For the text-containing cell, return its midpoint in (X, Y) coordinate format. 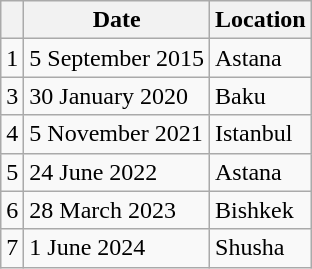
5 November 2021 (117, 134)
Bishkek (261, 210)
5 (12, 172)
1 (12, 58)
Date (117, 20)
7 (12, 248)
4 (12, 134)
Shusha (261, 248)
5 September 2015 (117, 58)
Location (261, 20)
3 (12, 96)
30 January 2020 (117, 96)
6 (12, 210)
Istanbul (261, 134)
1 June 2024 (117, 248)
28 March 2023 (117, 210)
24 June 2022 (117, 172)
Baku (261, 96)
